Extract the [X, Y] coordinate from the center of the cell holding the provided text.  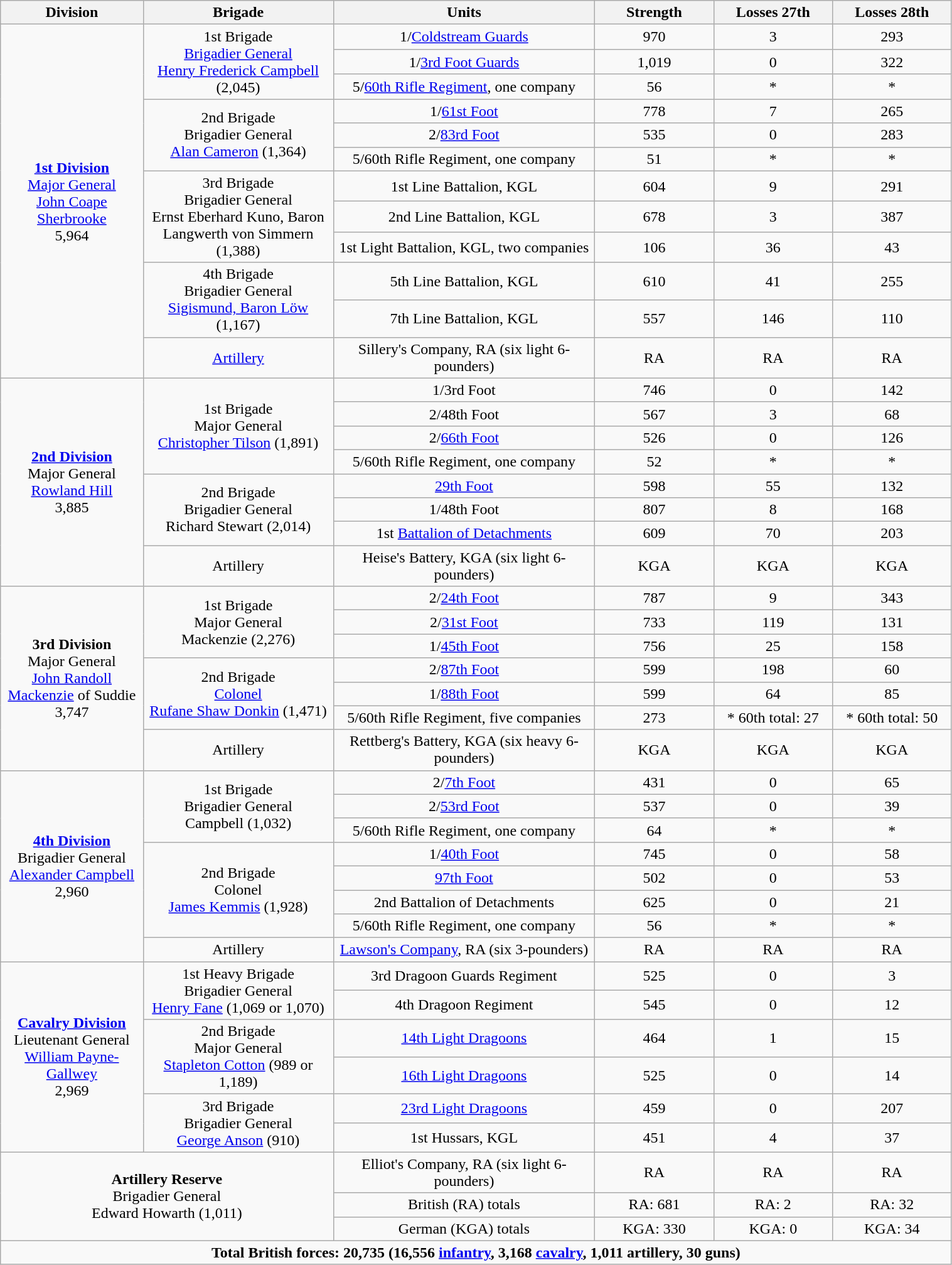
RA: 2 [773, 1205]
60 [892, 670]
1st Line Battalion, KGL [464, 186]
3rd DivisionMajor GeneralJohn Randoll Mackenzie of Suddie3,747 [72, 678]
778 [654, 111]
203 [892, 534]
168 [892, 510]
Strength [654, 13]
14th Light Dragoons [464, 1038]
43 [892, 247]
1/61st Foot [464, 111]
756 [654, 646]
610 [654, 281]
Brigade [238, 13]
3rd BrigadeBrigadier GeneralGeorge Anson (910) [238, 1123]
1/45th Foot [464, 646]
1 [773, 1038]
1/3rd Foot Guards [464, 62]
526 [654, 438]
97th Foot [464, 878]
537 [654, 806]
207 [892, 1109]
Rettberg's Battery, KGA (six heavy 6-pounders) [464, 750]
451 [654, 1138]
431 [654, 782]
132 [892, 485]
85 [892, 694]
2/66th Foot [464, 438]
343 [892, 598]
158 [892, 646]
16th Light Dragoons [464, 1075]
3rd BrigadeBrigadier GeneralErnst Eberhard Kuno, Baron Langwerth von Simmern (1,388) [238, 217]
KGA: 0 [773, 1229]
2/24th Foot [464, 598]
Losses 28th [892, 13]
2/83rd Foot [464, 135]
65 [892, 782]
146 [773, 319]
970 [654, 37]
1st BrigadeBrigadier GeneralHenry Frederick Campbell (2,045) [238, 62]
German (KGA) totals [464, 1229]
119 [773, 622]
265 [892, 111]
Heise's Battery, KGA (six light 6-pounders) [464, 566]
RA: 32 [892, 1205]
23rd Light Dragoons [464, 1109]
2nd BrigadeMajor GeneralStapleton Cotton (989 or 1,189) [238, 1057]
5th Line Battalion, KGL [464, 281]
604 [654, 186]
557 [654, 319]
291 [892, 186]
* 60th total: 27 [773, 718]
2nd BrigadeBrigadier GeneralRichard Stewart (2,014) [238, 509]
293 [892, 37]
KGA: 34 [892, 1229]
39 [892, 806]
2/87th Foot [464, 670]
Artillery ReserveBrigadier GeneralEdward Howarth (1,011) [167, 1197]
12 [892, 1005]
273 [654, 718]
1/40th Foot [464, 854]
2nd Battalion of Detachments [464, 902]
1st BrigadeBrigadier GeneralCampbell (1,032) [238, 806]
25 [773, 646]
545 [654, 1005]
51 [654, 159]
2/48th Foot [464, 414]
KGA: 330 [654, 1229]
Units [464, 13]
609 [654, 534]
131 [892, 622]
29th Foot [464, 485]
RA: 681 [654, 1205]
52 [654, 461]
4th Dragoon Regiment [464, 1005]
37 [892, 1138]
2nd BrigadeColonelRufane Shaw Donkin (1,471) [238, 694]
2/7th Foot [464, 782]
2/31st Foot [464, 622]
322 [892, 62]
14 [892, 1075]
1/3rd Foot [464, 390]
787 [654, 598]
567 [654, 414]
198 [773, 670]
36 [773, 247]
Losses 27th [773, 13]
7th Line Battalion, KGL [464, 319]
110 [892, 319]
745 [654, 854]
464 [654, 1038]
8 [773, 510]
733 [654, 622]
459 [654, 1109]
1st Light Battalion, KGL, two companies [464, 247]
21 [892, 902]
Cavalry DivisionLieutenant GeneralWilliam Payne-Gallwey2,969 [72, 1057]
1st BrigadeMajor General Mackenzie (2,276) [238, 622]
Elliot's Company, RA (six light 6-pounders) [464, 1173]
Sillery's Company, RA (six light 6-pounders) [464, 358]
2nd DivisionMajor GeneralRowland Hill3,885 [72, 482]
142 [892, 390]
1st Hussars, KGL [464, 1138]
502 [654, 878]
1/88th Foot [464, 694]
1st Heavy BrigadeBrigadier GeneralHenry Fane (1,069 or 1,070) [238, 991]
4th BrigadeBrigadier GeneralSigismund, Baron Löw (1,167) [238, 300]
106 [654, 247]
678 [654, 217]
746 [654, 390]
1st DivisionMajor GeneralJohn Coape Sherbrooke5,964 [72, 201]
2nd BrigadeBrigadier GeneralAlan Cameron (1,364) [238, 135]
1st Battalion of Detachments [464, 534]
41 [773, 281]
1/Coldstream Guards [464, 37]
3rd Dragoon Guards Regiment [464, 976]
55 [773, 485]
70 [773, 534]
Total British forces: 20,735 (16,556 infantry, 3,168 cavalry, 1,011 artillery, 30 guns) [476, 1252]
255 [892, 281]
68 [892, 414]
387 [892, 217]
15 [892, 1038]
* 60th total: 50 [892, 718]
598 [654, 485]
2/53rd Foot [464, 806]
5/60th Rifle Regiment, five companies [464, 718]
1st BrigadeMajor GeneralChristopher Tilson (1,891) [238, 426]
4 [773, 1138]
British (RA) totals [464, 1205]
283 [892, 135]
53 [892, 878]
1,019 [654, 62]
126 [892, 438]
Division [72, 13]
4th DivisionBrigadier GeneralAlexander Campbell2,960 [72, 866]
Lawson's Company, RA (six 3-pounders) [464, 950]
1/48th Foot [464, 510]
535 [654, 135]
625 [654, 902]
2nd Line Battalion, KGL [464, 217]
7 [773, 111]
807 [654, 510]
58 [892, 854]
2nd BrigadeColonelJames Kemmis (1,928) [238, 890]
